Capture the cell that displays the provided text and extract its (X, Y) central coordinate. 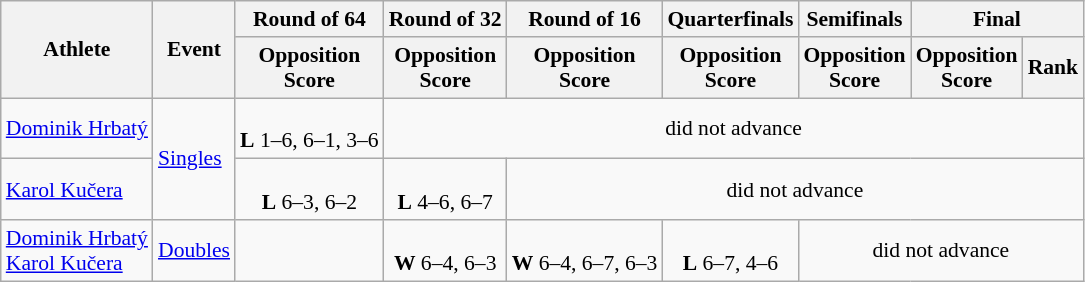
L 4–6, 6–7 (446, 190)
Semifinals (854, 19)
L 1–6, 6–1, 3–6 (310, 128)
L 6–7, 4–6 (730, 250)
Karol Kučera (77, 190)
Doubles (194, 250)
Round of 32 (446, 19)
Round of 16 (585, 19)
L 6–3, 6–2 (310, 190)
W 6–4, 6–7, 6–3 (585, 250)
Event (194, 50)
Dominik Hrbatý (77, 128)
Singles (194, 159)
Quarterfinals (730, 19)
Round of 64 (310, 19)
Athlete (77, 50)
Dominik HrbatýKarol Kučera (77, 250)
W 6–4, 6–3 (446, 250)
Rank (1054, 68)
Final (998, 19)
